Return the (x, y) coordinate for the center point of the cell that contains the specified text.  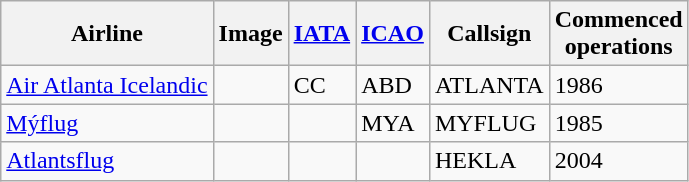
1985 (618, 123)
ATLANTA (489, 85)
MYFLUG (489, 123)
1986 (618, 85)
ICAO (393, 34)
Commencedoperations (618, 34)
IATA (322, 34)
Atlantsflug (107, 161)
Airline (107, 34)
Mýflug (107, 123)
2004 (618, 161)
Image (250, 34)
MYA (393, 123)
ABD (393, 85)
HEKLA (489, 161)
Callsign (489, 34)
Air Atlanta Icelandic (107, 85)
CC (322, 85)
